Scan for the cell matching the given text and deliver its (x, y) coordinate at center. 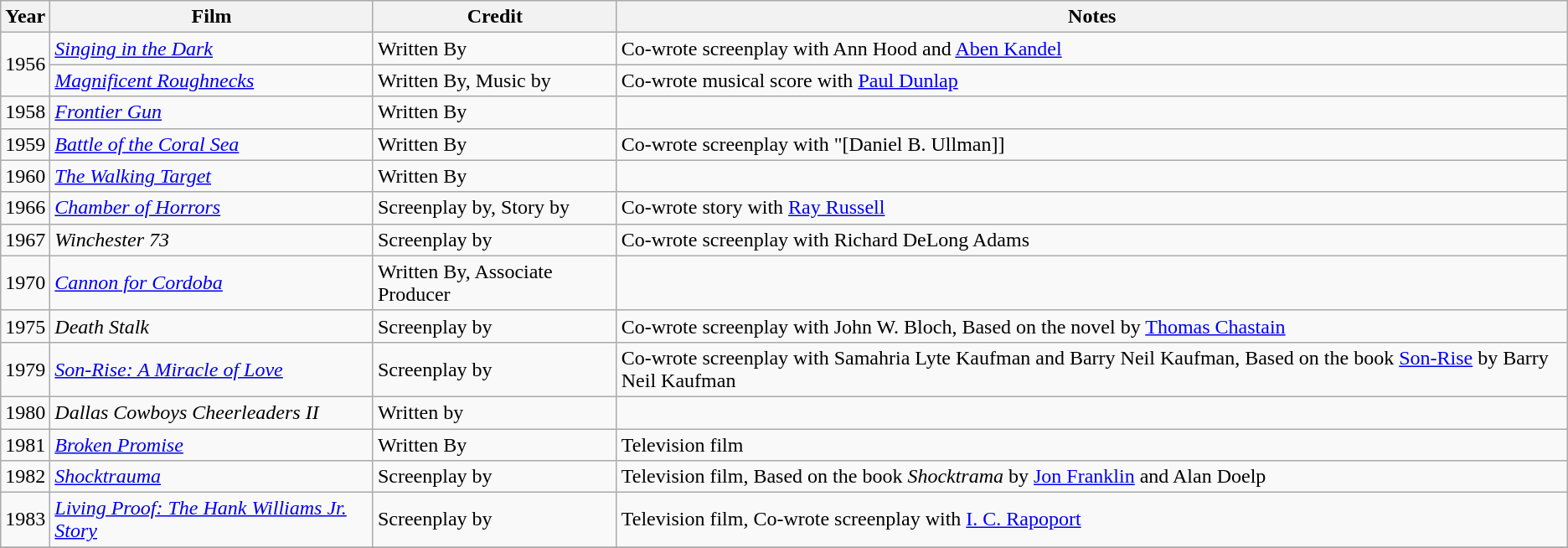
Co-wrote screenplay with Ann Hood and Aben Kandel (1092, 49)
1980 (25, 412)
Year (25, 17)
Co-wrote screenplay with "[Daniel B. Ullman]] (1092, 144)
Co-wrote screenplay with John W. Bloch, Based on the novel by Thomas Chastain (1092, 326)
Death Stalk (212, 326)
1970 (25, 283)
1983 (25, 520)
1975 (25, 326)
Television film, Co-wrote screenplay with I. C. Rapoport (1092, 520)
Dallas Cowboys Cheerleaders II (212, 412)
Cannon for Cordoba (212, 283)
Co-wrote musical score with Paul Dunlap (1092, 80)
1960 (25, 176)
Battle of the Coral Sea (212, 144)
Co-wrote screenplay with Samahria Lyte Kaufman and Barry Neil Kaufman, Based on the book Son-Rise by Barry Neil Kaufman (1092, 369)
1956 (25, 65)
Written By, Associate Producer (494, 283)
1982 (25, 477)
Singing in the Dark (212, 49)
Film (212, 17)
Shocktrauma (212, 477)
Television film (1092, 445)
1958 (25, 112)
Magnificent Roughnecks (212, 80)
The Walking Target (212, 176)
Screenplay by, Story by (494, 208)
Television film, Based on the book Shocktrama by Jon Franklin and Alan Doelp (1092, 477)
1967 (25, 240)
1981 (25, 445)
Chamber of Horrors (212, 208)
Frontier Gun (212, 112)
Co-wrote screenplay with Richard DeLong Adams (1092, 240)
Winchester 73 (212, 240)
Written by (494, 412)
Notes (1092, 17)
Written By, Music by (494, 80)
1959 (25, 144)
Credit (494, 17)
Son-Rise: A Miracle of Love (212, 369)
Living Proof: The Hank Williams Jr. Story (212, 520)
Broken Promise (212, 445)
Co-wrote story with Ray Russell (1092, 208)
1979 (25, 369)
1966 (25, 208)
